Search for the cell housing the specified text and yield its [X, Y] center coordinate. 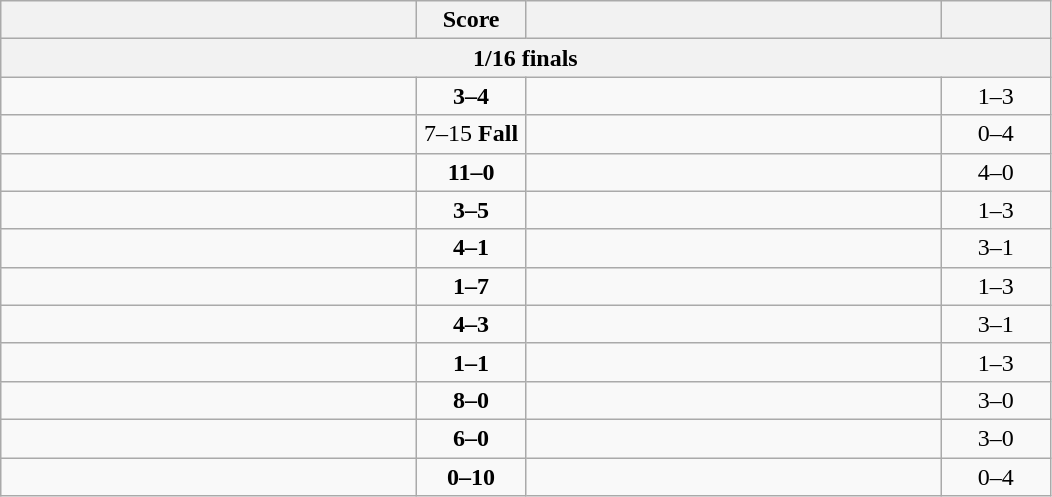
7–15 Fall [472, 134]
4–1 [472, 248]
4–3 [472, 324]
1–1 [472, 362]
3–4 [472, 96]
4–0 [996, 172]
8–0 [472, 400]
1–7 [472, 286]
Score [472, 20]
1/16 finals [526, 58]
0–10 [472, 477]
3–5 [472, 210]
11–0 [472, 172]
6–0 [472, 438]
